Search for the cell housing the specified text and yield its (X, Y) center coordinate. 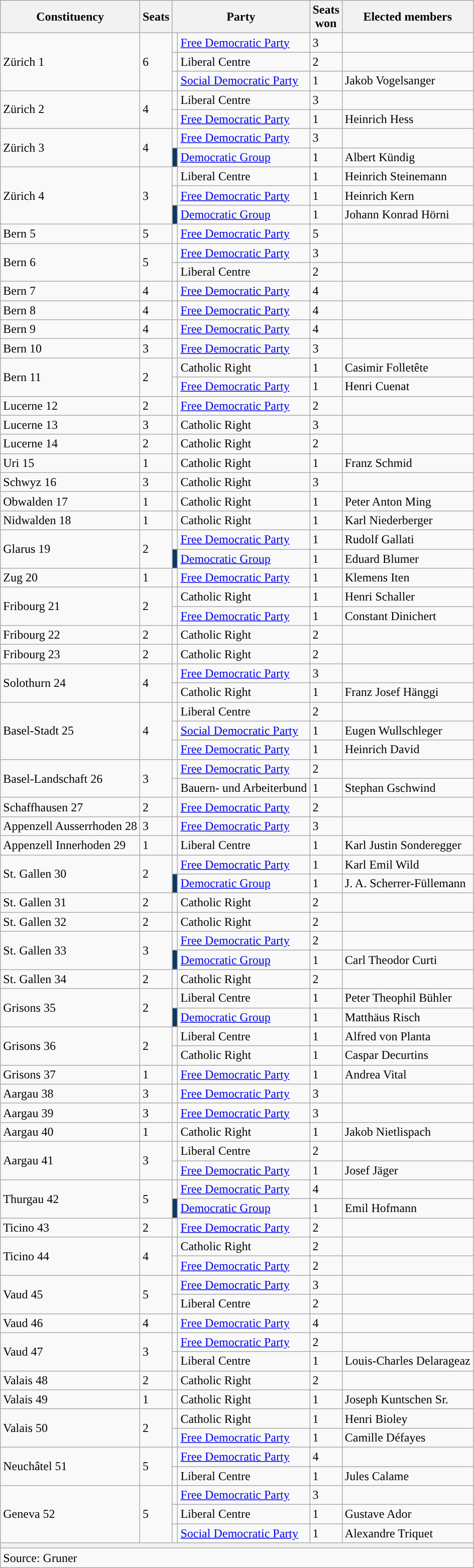
Bern 5 (70, 233)
Grisons 36 (70, 1046)
Eduard Blumer (408, 559)
Casimir Folletête (408, 368)
J. A. Scherrer-Füllemann (408, 884)
Zürich 1 (70, 62)
6 (156, 62)
Alexandre Triquet (408, 1533)
Seatswon (326, 17)
Elected members (408, 17)
Valais 48 (70, 1380)
Emil Hofmann (408, 1209)
Glarus 19 (70, 549)
Appenzell Ausserrhoden 28 (70, 826)
Grisons 35 (70, 1008)
Eugen Wullschleger (408, 731)
Party (241, 17)
Karl Niederberger (408, 520)
Grisons 37 (70, 1074)
Peter Anton Ming (408, 501)
St. Gallen 34 (70, 979)
Fribourg 21 (70, 607)
Vaud 46 (70, 1323)
Bern 9 (70, 329)
Fribourg 22 (70, 635)
Seats (156, 17)
Bern 8 (70, 310)
Heinrich Kern (408, 195)
Schaffhausen 27 (70, 807)
Bern 10 (70, 348)
Constant Dinichert (408, 616)
Zürich 3 (70, 148)
Bern 11 (70, 377)
Caspar Decurtins (408, 1055)
Heinrich Steinemann (408, 176)
St. Gallen 30 (70, 874)
Franz Josef Hänggi (408, 692)
Henri Bioley (408, 1418)
Heinrich David (408, 750)
Camille Défayes (408, 1437)
Matthäus Risch (408, 1017)
Aargau 40 (70, 1132)
Zürich 2 (70, 109)
Jules Calame (408, 1476)
Neuchâtel 51 (70, 1466)
Henri Cuenat (408, 387)
Alfred von Planta (408, 1036)
Ticino 43 (70, 1228)
Aargau 41 (70, 1160)
Ticino 44 (70, 1256)
Andrea Vital (408, 1074)
Karl Emil Wild (408, 864)
Appenzell Innerhoden 29 (70, 845)
Basel-Landschaft 26 (70, 778)
Fribourg 23 (70, 654)
Lucerne 13 (70, 425)
Louis-Charles Delarageaz (408, 1361)
Peter Theophil Bühler (408, 998)
Henri Schaller (408, 597)
Karl Justin Sonderegger (408, 845)
Rudolf Gallati (408, 539)
Uri 15 (70, 463)
Gustave Ador (408, 1514)
St. Gallen 32 (70, 922)
Bauern- und Arbeiterbund (244, 788)
Schwyz 16 (70, 482)
Zug 20 (70, 578)
Lucerne 12 (70, 406)
Joseph Kuntschen Sr. (408, 1399)
Carl Theodor Curti (408, 960)
Aargau 38 (70, 1094)
Aargau 39 (70, 1113)
Heinrich Hess (408, 119)
Franz Schmid (408, 463)
St. Gallen 33 (70, 950)
Josef Jäger (408, 1170)
Johann Konrad Hörni (408, 214)
Albert Kündig (408, 157)
Basel-Stadt 25 (70, 731)
Nidwalden 18 (70, 520)
Jakob Nietlispach (408, 1132)
Bern 7 (70, 291)
Zürich 4 (70, 195)
Constituency (70, 17)
Bern 6 (70, 262)
Vaud 47 (70, 1352)
Solothurn 24 (70, 683)
Klemens Iten (408, 578)
Lucerne 14 (70, 444)
Obwalden 17 (70, 501)
Vaud 45 (70, 1294)
Stephan Gschwind (408, 788)
Thurgau 42 (70, 1199)
Valais 50 (70, 1428)
Jakob Vogelsanger (408, 81)
Source: Gruner (237, 1558)
Valais 49 (70, 1399)
Geneva 52 (70, 1514)
St. Gallen 31 (70, 903)
